Return the (X, Y) coordinate for the center point of the cell that contains the specified text.  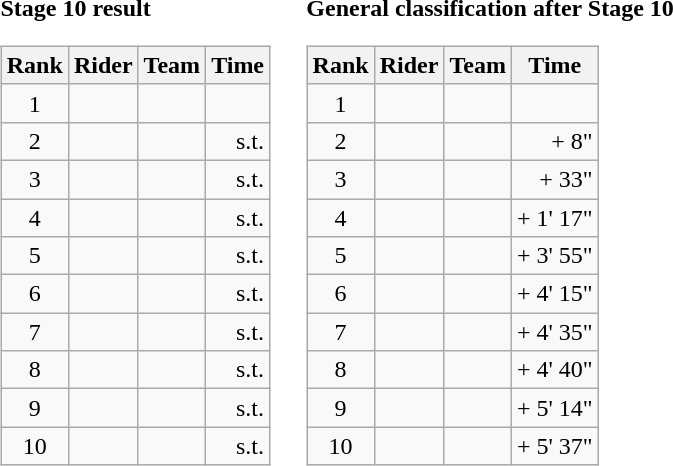
+ 3' 55" (554, 256)
+ 4' 35" (554, 332)
+ 5' 37" (554, 446)
+ 4' 40" (554, 370)
+ 1' 17" (554, 217)
+ 5' 14" (554, 408)
+ 8" (554, 141)
+ 4' 15" (554, 294)
+ 33" (554, 179)
